Identify which cell holds the provided text, then report its (x, y) central coordinate. 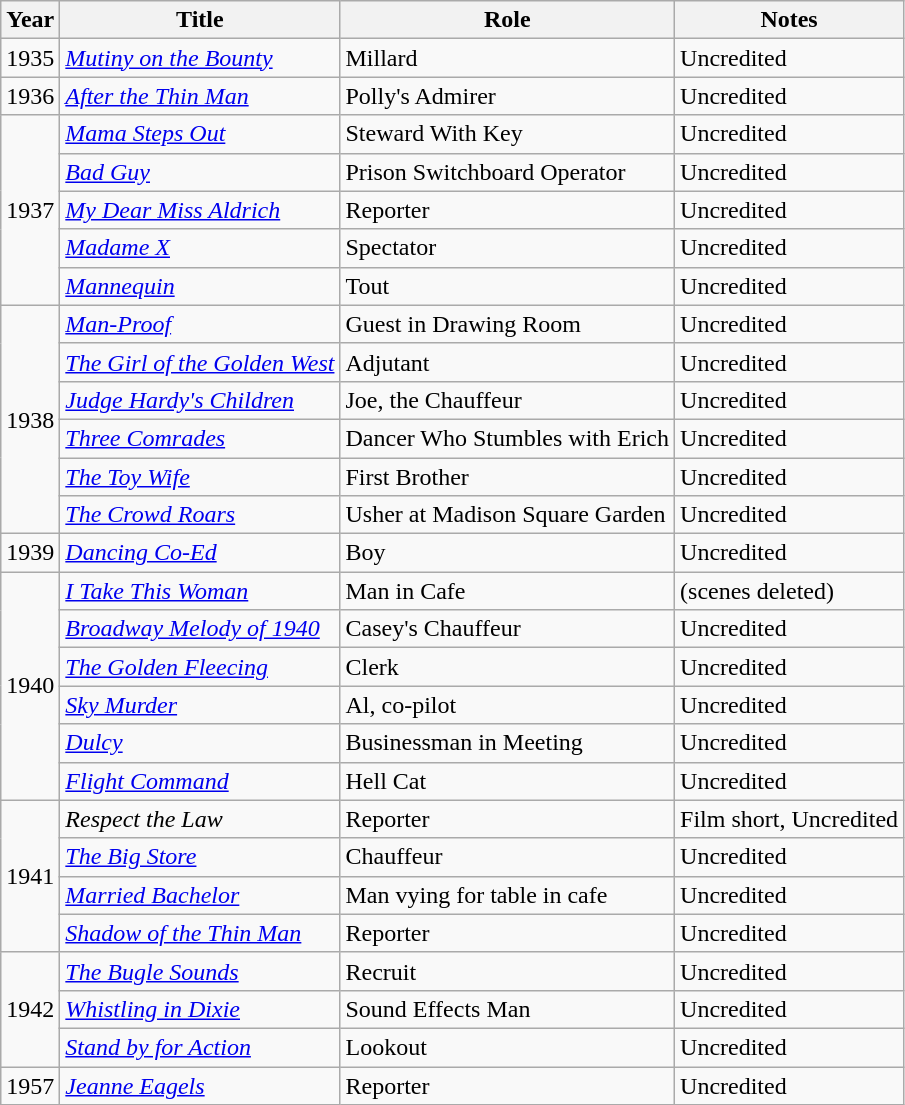
Mutiny on the Bounty (200, 58)
Bad Guy (200, 172)
1957 (30, 1085)
1938 (30, 419)
Married Bachelor (200, 895)
Mannequin (200, 286)
Whistling in Dixie (200, 1009)
Hell Cat (508, 781)
After the Thin Man (200, 96)
1940 (30, 686)
Role (508, 20)
Madame X (200, 248)
Dancing Co-Ed (200, 553)
Lookout (508, 1047)
The Toy Wife (200, 477)
Prison Switchboard Operator (508, 172)
Man-Proof (200, 324)
Sky Murder (200, 705)
Casey's Chauffeur (508, 629)
Mama Steps Out (200, 134)
Businessman in Meeting (508, 743)
Dulcy (200, 743)
1937 (30, 210)
The Big Store (200, 857)
My Dear Miss Aldrich (200, 210)
1935 (30, 58)
The Golden Fleecing (200, 667)
Boy (508, 553)
(scenes deleted) (790, 591)
First Brother (508, 477)
Millard (508, 58)
Three Comrades (200, 438)
1942 (30, 1009)
Flight Command (200, 781)
Polly's Admirer (508, 96)
Man vying for table in cafe (508, 895)
Joe, the Chauffeur (508, 400)
1936 (30, 96)
The Crowd Roars (200, 515)
Jeanne Eagels (200, 1085)
I Take This Woman (200, 591)
Shadow of the Thin Man (200, 933)
Year (30, 20)
Chauffeur (508, 857)
Sound Effects Man (508, 1009)
Spectator (508, 248)
Broadway Melody of 1940 (200, 629)
Guest in Drawing Room (508, 324)
Judge Hardy's Children (200, 400)
The Girl of the Golden West (200, 362)
The Bugle Sounds (200, 971)
Stand by for Action (200, 1047)
Dancer Who Stumbles with Erich (508, 438)
Al, co-pilot (508, 705)
Clerk (508, 667)
Notes (790, 20)
Usher at Madison Square Garden (508, 515)
1939 (30, 553)
Steward With Key (508, 134)
Recruit (508, 971)
Man in Cafe (508, 591)
Film short, Uncredited (790, 819)
Tout (508, 286)
Adjutant (508, 362)
Respect the Law (200, 819)
1941 (30, 876)
Title (200, 20)
